Find where the given text appears and provide that cell's center as (x, y) coordinate. 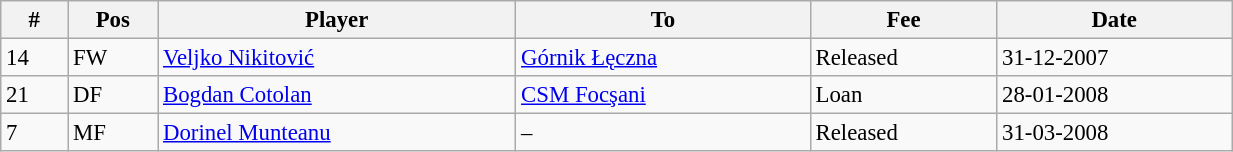
FW (113, 58)
Dorinel Munteanu (337, 133)
31-03-2008 (1114, 133)
Date (1114, 20)
MF (113, 133)
CSM Focşani (663, 95)
Fee (903, 20)
Player (337, 20)
7 (34, 133)
31-12-2007 (1114, 58)
Bogdan Cotolan (337, 95)
21 (34, 95)
# (34, 20)
DF (113, 95)
14 (34, 58)
28-01-2008 (1114, 95)
To (663, 20)
Loan (903, 95)
Pos (113, 20)
Górnik Łęczna (663, 58)
Veljko Nikitović (337, 58)
– (663, 133)
